Determine the (x, y) coordinate at the center of the cell enclosing the given text.  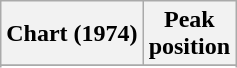
Chart (1974) (72, 34)
Peakposition (189, 34)
